Determine the [X, Y] coordinate at the center of the cell enclosing the given text.  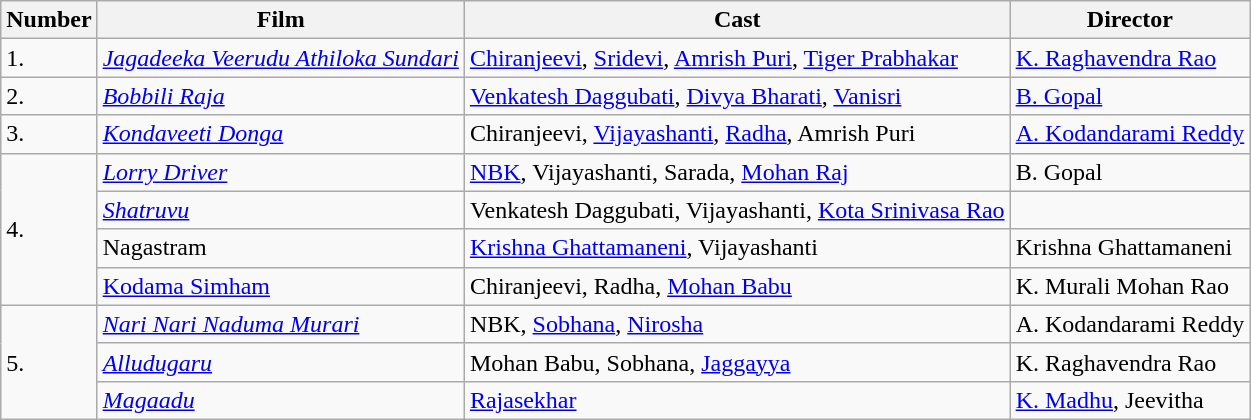
Rajasekhar [737, 400]
NBK, Sobhana, Nirosha [737, 324]
4. [49, 229]
Shatruvu [280, 210]
Krishna Ghattamaneni, Vijayashanti [737, 248]
3. [49, 134]
Magaadu [280, 400]
1. [49, 58]
Film [280, 20]
K. Madhu, Jeevitha [1130, 400]
Number [49, 20]
Jagadeeka Veerudu Athiloka Sundari [280, 58]
K. Murali Mohan Rao [1130, 286]
Bobbili Raja [280, 96]
5. [49, 362]
Chiranjeevi, Sridevi, Amrish Puri, Tiger Prabhakar [737, 58]
Chiranjeevi, Radha, Mohan Babu [737, 286]
Director [1130, 20]
Lorry Driver [280, 172]
Kondaveeti Donga [280, 134]
2. [49, 96]
Nagastram [280, 248]
Nari Nari Naduma Murari [280, 324]
Cast [737, 20]
NBK, Vijayashanti, Sarada, Mohan Raj [737, 172]
Venkatesh Daggubati, Vijayashanti, Kota Srinivasa Rao [737, 210]
Venkatesh Daggubati, Divya Bharati, Vanisri [737, 96]
Chiranjeevi, Vijayashanti, Radha, Amrish Puri [737, 134]
Krishna Ghattamaneni [1130, 248]
Kodama Simham [280, 286]
Mohan Babu, Sobhana, Jaggayya [737, 362]
Alludugaru [280, 362]
